Scan for the cell matching the given text and deliver its (X, Y) coordinate at center. 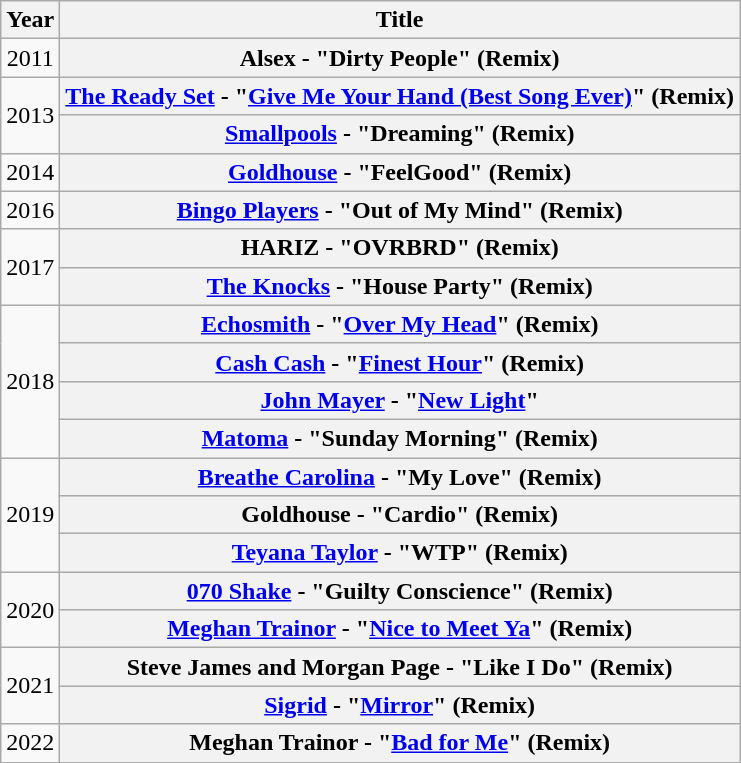
Matoma - "Sunday Morning" (Remix) (400, 438)
2018 (30, 381)
070 Shake - "Guilty Conscience" (Remix) (400, 591)
2019 (30, 515)
Meghan Trainor - "Nice to Meet Ya" (Remix) (400, 629)
Meghan Trainor - "Bad for Me" (Remix) (400, 743)
Smallpools - "Dreaming" (Remix) (400, 134)
Echosmith - "Over My Head" (Remix) (400, 324)
Year (30, 20)
2011 (30, 58)
Steve James and Morgan Page - "Like I Do" (Remix) (400, 667)
Goldhouse - "FeelGood" (Remix) (400, 172)
Breathe Carolina - "My Love" (Remix) (400, 477)
Bingo Players - "Out of My Mind" (Remix) (400, 210)
Cash Cash - "Finest Hour" (Remix) (400, 362)
2021 (30, 686)
John Mayer - "New Light" (400, 400)
HARIZ - "OVRBRD" (Remix) (400, 248)
2016 (30, 210)
2014 (30, 172)
2022 (30, 743)
Teyana Taylor - "WTP" (Remix) (400, 553)
The Ready Set - "Give Me Your Hand (Best Song Ever)" (Remix) (400, 96)
2020 (30, 610)
The Knocks - "House Party" (Remix) (400, 286)
2017 (30, 267)
Title (400, 20)
2013 (30, 115)
Sigrid - "Mirror" (Remix) (400, 705)
Alsex - "Dirty People" (Remix) (400, 58)
Goldhouse - "Cardio" (Remix) (400, 515)
